Return the [x, y] coordinate for the center point of the cell that contains the specified text.  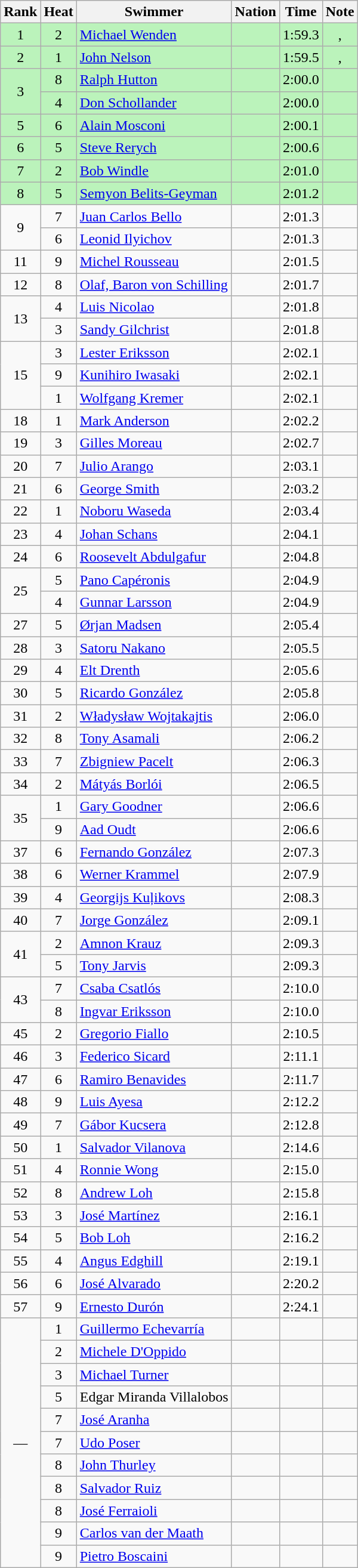
Csaba Csatlós [154, 988]
2:05.8 [301, 693]
Tony Jarvis [154, 965]
2:05.6 [301, 671]
2:20.2 [301, 1283]
2:12.8 [301, 1125]
33 [20, 761]
Edgar Miranda Villalobos [154, 1397]
Tony Asamali [154, 739]
45 [20, 1034]
Ricardo González [154, 693]
— [20, 1443]
1:59.3 [301, 35]
35 [20, 818]
34 [20, 784]
Federico Sicard [154, 1057]
Alain Mosconi [154, 125]
Lester Eriksson [154, 353]
2:15.0 [301, 1170]
Ingvar Eriksson [154, 1011]
Noboru Waseda [154, 511]
Satoru Nakano [154, 647]
1:59.5 [301, 57]
Salvador Vilanova [154, 1147]
Michael Wenden [154, 35]
2:16.1 [301, 1215]
Angus Edghill [154, 1261]
Amnon Krauz [154, 943]
12 [20, 285]
25 [20, 591]
51 [20, 1170]
Luis Nicolao [154, 307]
11 [20, 261]
Olaf, Baron von Schilling [154, 285]
2:07.9 [301, 875]
2:10.5 [301, 1034]
2:11.1 [301, 1057]
Rank [20, 12]
Juan Carlos Bello [154, 216]
Andrew Loh [154, 1193]
John Thurley [154, 1465]
Georgijs Kuļikovs [154, 897]
41 [20, 954]
2:05.5 [301, 647]
Jorge González [154, 920]
2:15.8 [301, 1193]
13 [20, 319]
Ørjan Madsen [154, 625]
39 [20, 897]
Time [301, 12]
24 [20, 557]
Ramiro Benavides [154, 1079]
2:07.3 [301, 852]
Semyon Belits-Geyman [154, 193]
2:09.1 [301, 920]
Heat [58, 12]
Sandy Gilchrist [154, 330]
Kunihiro Iwasaki [154, 375]
49 [20, 1125]
Pano Capéronis [154, 579]
46 [20, 1057]
40 [20, 920]
Gregorio Fiallo [154, 1034]
José Aranha [154, 1420]
27 [20, 625]
20 [20, 466]
Leonid Ilyichov [154, 239]
53 [20, 1215]
José Alvarado [154, 1283]
55 [20, 1261]
John Nelson [154, 57]
32 [20, 739]
2:06.5 [301, 784]
Michael Turner [154, 1374]
Mark Anderson [154, 421]
Don Schollander [154, 103]
2:16.2 [301, 1238]
George Smith [154, 489]
Władysław Wojtakajtis [154, 716]
2:06.0 [301, 716]
Udo Poser [154, 1443]
2:06.2 [301, 739]
2:19.1 [301, 1261]
50 [20, 1147]
Guillermo Echevarría [154, 1329]
Note [340, 12]
2:01.5 [301, 261]
43 [20, 999]
Ralph Hutton [154, 80]
15 [20, 375]
28 [20, 647]
Nation [255, 12]
2:00.1 [301, 125]
Julio Arango [154, 466]
56 [20, 1283]
2:01.7 [301, 285]
2:03.2 [301, 489]
Gábor Kucsera [154, 1125]
29 [20, 671]
47 [20, 1079]
Michel Rousseau [154, 261]
Mátyás Borlói [154, 784]
Bob Loh [154, 1238]
2:03.4 [301, 511]
Gilles Moreau [154, 443]
Zbigniew Pacelt [154, 761]
Johan Schans [154, 534]
48 [20, 1102]
Ernesto Durón [154, 1306]
2:06.3 [301, 761]
Werner Krammel [154, 875]
Swimmer [154, 12]
21 [20, 489]
22 [20, 511]
2:03.1 [301, 466]
54 [20, 1238]
Gary Goodner [154, 807]
2:01.2 [301, 193]
Aad Oudt [154, 829]
2:08.3 [301, 897]
2:05.4 [301, 625]
José Martínez [154, 1215]
2:14.6 [301, 1147]
Ronnie Wong [154, 1170]
Michele D'Oppido [154, 1351]
Luis Ayesa [154, 1102]
Pietro Boscaini [154, 1556]
Elt Drenth [154, 671]
Carlos van der Maath [154, 1533]
2:04.1 [301, 534]
2:02.2 [301, 421]
2:00.6 [301, 148]
Bob Windle [154, 171]
2:12.2 [301, 1102]
30 [20, 693]
2:24.1 [301, 1306]
23 [20, 534]
31 [20, 716]
2:02.7 [301, 443]
Salvador Ruiz [154, 1488]
Steve Rerych [154, 148]
57 [20, 1306]
2:01.0 [301, 171]
38 [20, 875]
Wolfgang Kremer [154, 398]
Gunnar Larsson [154, 602]
Roosevelt Abdulgafur [154, 557]
Fernando González [154, 852]
19 [20, 443]
37 [20, 852]
2:11.7 [301, 1079]
52 [20, 1193]
2:04.8 [301, 557]
18 [20, 421]
José Ferraioli [154, 1511]
